Determine the [X, Y] coordinate at the center of the cell enclosing the given text.  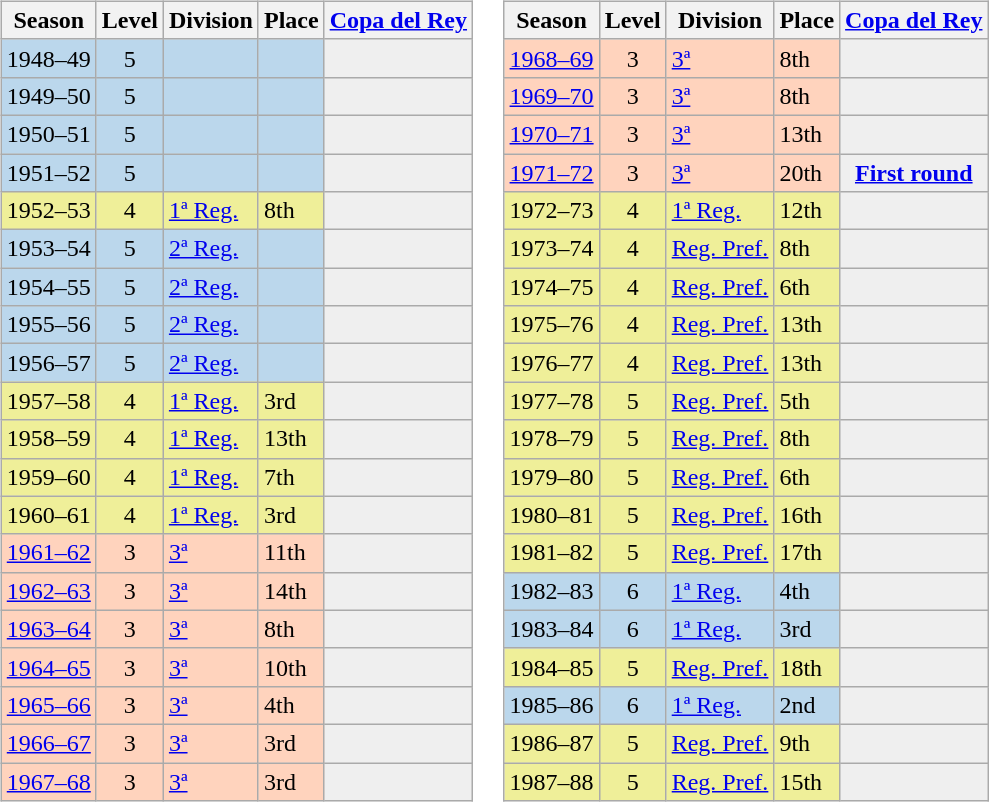
14th [291, 591]
1984–85 [552, 667]
17th [807, 553]
1953–54 [48, 249]
1955–56 [48, 325]
1969–70 [552, 96]
5th [807, 401]
1971–72 [552, 173]
1973–74 [552, 249]
1970–71 [552, 134]
1983–84 [552, 629]
1952–53 [48, 211]
1980–81 [552, 515]
16th [807, 515]
2nd [807, 705]
First round [914, 173]
1957–58 [48, 401]
1962–63 [48, 591]
1968–69 [552, 58]
1981–82 [552, 553]
1972–73 [552, 211]
1975–76 [552, 325]
1967–68 [48, 781]
1959–60 [48, 477]
9th [807, 743]
1963–64 [48, 629]
7th [291, 477]
1948–49 [48, 58]
15th [807, 781]
1958–59 [48, 439]
11th [291, 553]
1982–83 [552, 591]
1978–79 [552, 439]
1986–87 [552, 743]
1987–88 [552, 781]
1974–75 [552, 287]
1985–86 [552, 705]
1960–61 [48, 515]
1950–51 [48, 134]
1956–57 [48, 363]
1954–55 [48, 287]
1966–67 [48, 743]
20th [807, 173]
1979–80 [552, 477]
12th [807, 211]
1951–52 [48, 173]
18th [807, 667]
1965–66 [48, 705]
1949–50 [48, 96]
1964–65 [48, 667]
1977–78 [552, 401]
1976–77 [552, 363]
1961–62 [48, 553]
10th [291, 667]
